Search for the cell housing the specified text and yield its (x, y) center coordinate. 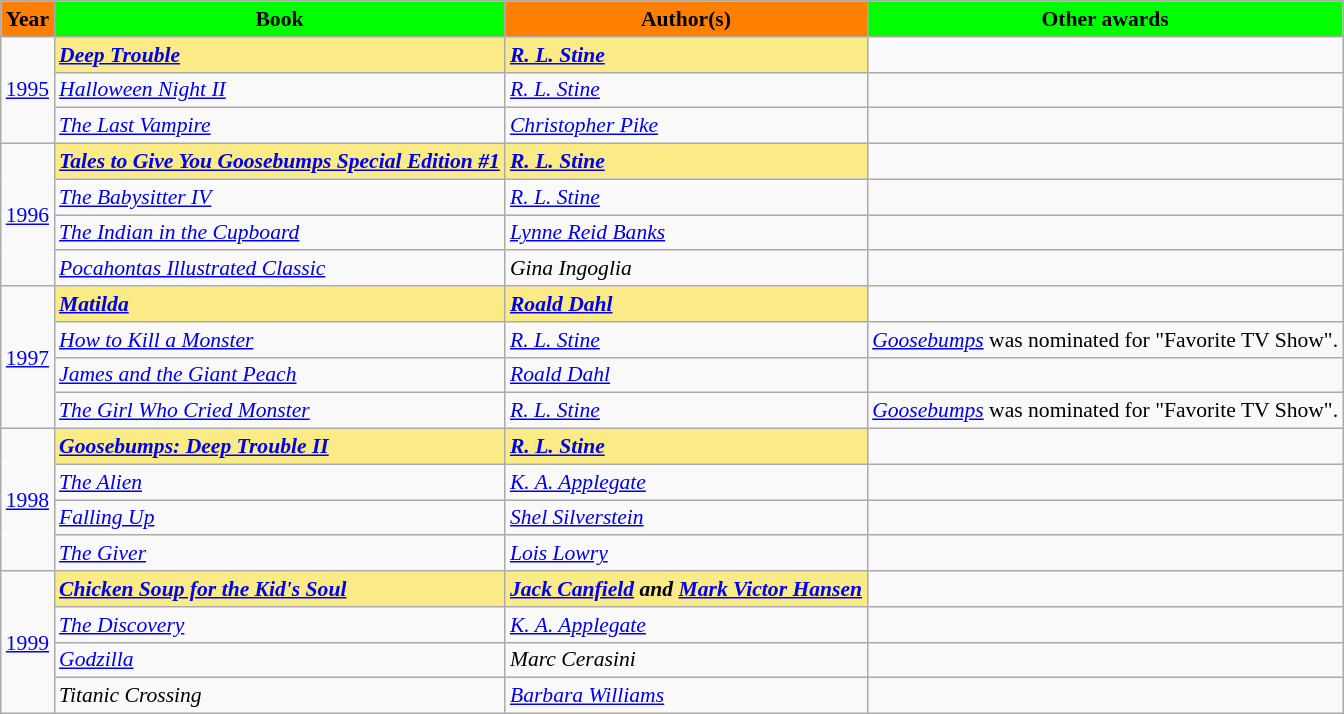
Jack Canfield and Mark Victor Hansen (686, 589)
Pocahontas Illustrated Classic (280, 269)
Year (28, 19)
The Indian in the Cupboard (280, 233)
The Discovery (280, 625)
Titanic Crossing (280, 696)
1996 (28, 215)
1998 (28, 500)
Lois Lowry (686, 554)
1997 (28, 357)
The Girl Who Cried Monster (280, 411)
Barbara Williams (686, 696)
Goosebumps: Deep Trouble II (280, 447)
Author(s) (686, 19)
James and the Giant Peach (280, 375)
Tales to Give You Goosebumps Special Edition #1 (280, 162)
Halloween Night II (280, 90)
Other awards (1105, 19)
The Last Vampire (280, 126)
Christopher Pike (686, 126)
1999 (28, 642)
Marc Cerasini (686, 660)
Lynne Reid Banks (686, 233)
Chicken Soup for the Kid's Soul (280, 589)
The Alien (280, 482)
The Babysitter IV (280, 197)
Falling Up (280, 518)
Deep Trouble (280, 55)
Gina Ingoglia (686, 269)
Book (280, 19)
Shel Silverstein (686, 518)
The Giver (280, 554)
Matilda (280, 304)
How to Kill a Monster (280, 340)
1995 (28, 90)
Godzilla (280, 660)
